Identify which cell holds the provided text, then report its [X, Y] central coordinate. 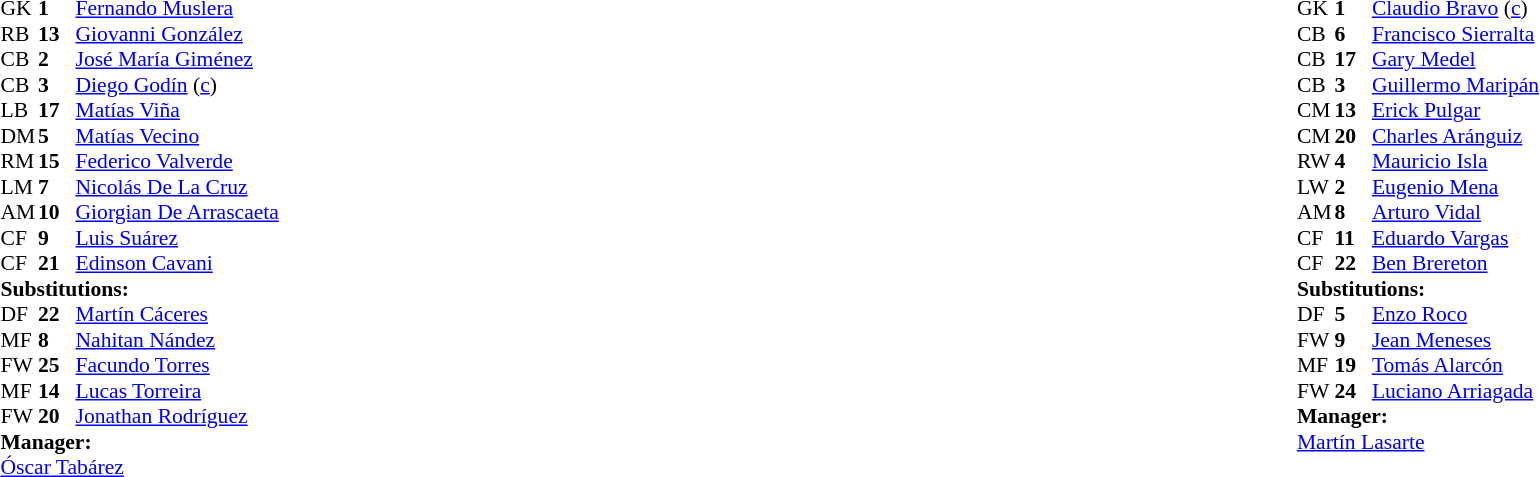
Martín Cáceres [178, 315]
Matías Vecino [178, 136]
DM [19, 136]
José María Giménez [178, 59]
Facundo Torres [178, 365]
Mauricio Isla [1456, 161]
7 [57, 187]
Ben Brereton [1456, 263]
11 [1353, 238]
Federico Valverde [178, 161]
Martín Lasarte [1418, 442]
Eduardo Vargas [1456, 238]
LB [19, 111]
Arturo Vidal [1456, 213]
Erick Pulgar [1456, 111]
Giovanni González [178, 34]
LW [1316, 187]
14 [57, 391]
Francisco Sierralta [1456, 34]
Jonathan Rodríguez [178, 417]
Giorgian De Arrascaeta [178, 213]
Nahitan Nández [178, 340]
Enzo Roco [1456, 315]
10 [57, 213]
Gary Medel [1456, 59]
Luis Suárez [178, 238]
Diego Godín (c) [178, 85]
RB [19, 34]
24 [1353, 391]
Edinson Cavani [178, 263]
Eugenio Mena [1456, 187]
15 [57, 161]
RW [1316, 161]
Lucas Torreira [178, 391]
Nicolás De La Cruz [178, 187]
Tomás Alarcón [1456, 365]
25 [57, 365]
19 [1353, 365]
RM [19, 161]
4 [1353, 161]
21 [57, 263]
Charles Aránguiz [1456, 136]
Jean Meneses [1456, 340]
LM [19, 187]
Guillermo Maripán [1456, 85]
Matías Viña [178, 111]
6 [1353, 34]
Luciano Arriagada [1456, 391]
